Output the [x, y] coordinate of the center of the cell containing the given text.  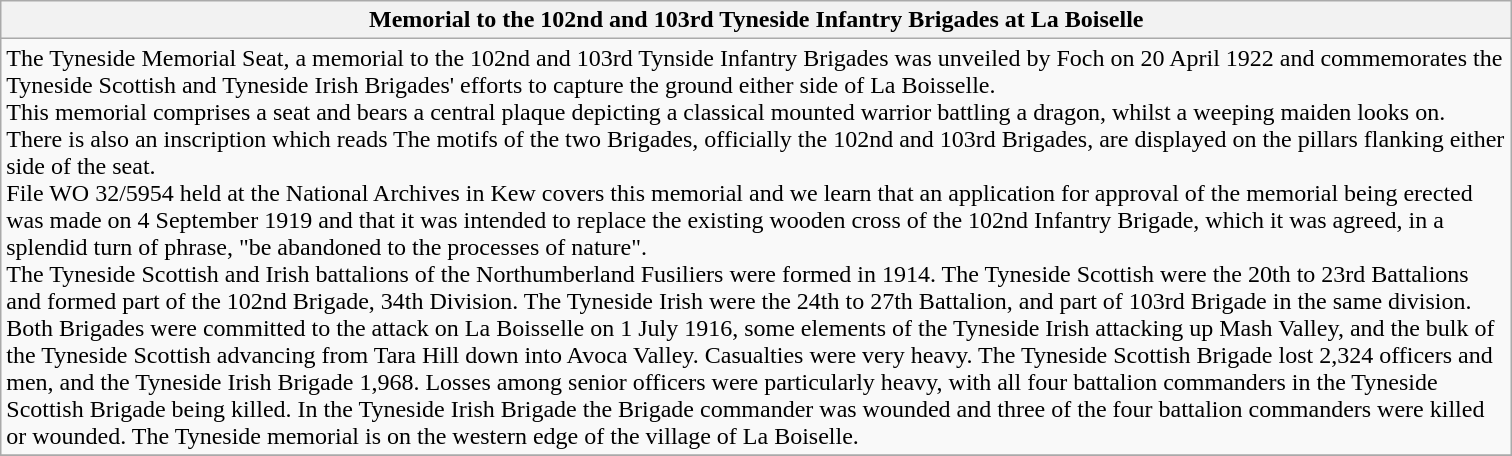
Memorial to the 102nd and 103rd Tyneside Infantry Brigades at La Boiselle [756, 20]
